Capture the cell that displays the provided text and extract its (x, y) central coordinate. 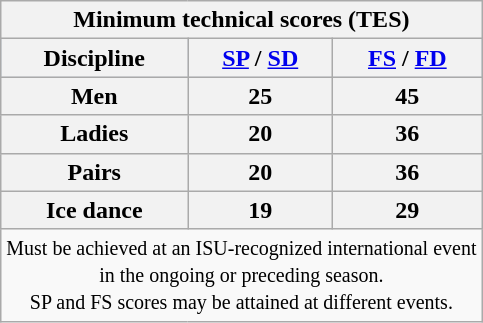
19 (260, 210)
Ladies (94, 134)
Men (94, 96)
29 (408, 210)
Pairs (94, 172)
25 (260, 96)
45 (408, 96)
SP / SD (260, 58)
Ice dance (94, 210)
Must be achieved at an ISU-recognized international event in the ongoing or preceding season. SP and FS scores may be attained at different events. (242, 275)
FS / FD (408, 58)
Minimum technical scores (TES) (242, 20)
Discipline (94, 58)
